Scan for the cell matching the given text and deliver its (x, y) coordinate at center. 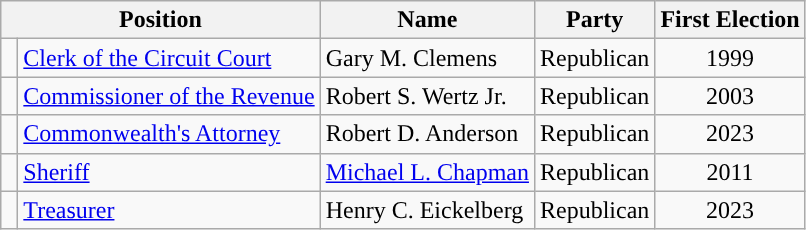
Position (160, 20)
2003 (730, 96)
Commonwealth's Attorney (169, 134)
2011 (730, 172)
Gary M. Clemens (427, 58)
Party (594, 20)
First Election (730, 20)
Robert D. Anderson (427, 134)
Name (427, 20)
Commissioner of the Revenue (169, 96)
1999 (730, 58)
Sheriff (169, 172)
Robert S. Wertz Jr. (427, 96)
Henry C. Eickelberg (427, 210)
Treasurer (169, 210)
Clerk of the Circuit Court (169, 58)
Michael L. Chapman (427, 172)
